Return the [x, y] coordinate for the center point of the cell that contains the specified text.  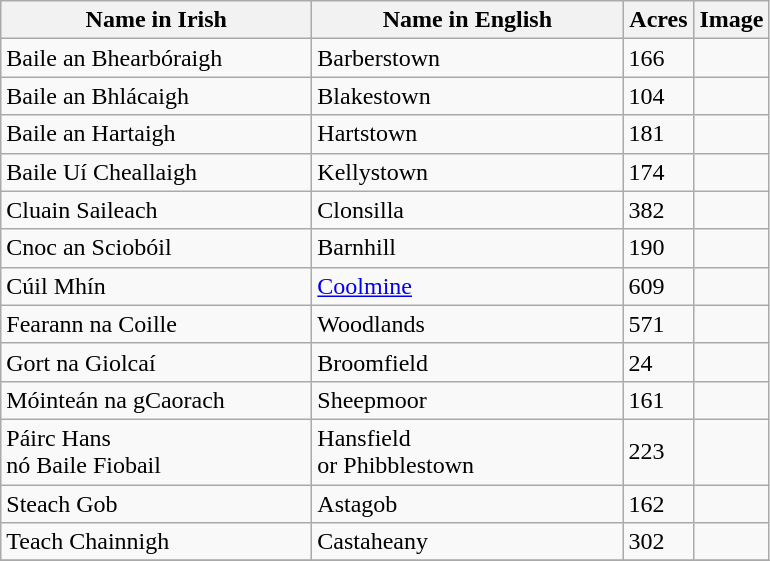
Cúil Mhín [156, 286]
Baile an Bhlácaigh [156, 96]
104 [658, 96]
Cluain Saileach [156, 210]
Image [732, 20]
181 [658, 134]
Kellystown [468, 172]
Barnhill [468, 248]
Acres [658, 20]
Astagob [468, 503]
Barberstown [468, 58]
Baile an Bhearbóraigh [156, 58]
Name in English [468, 20]
161 [658, 400]
166 [658, 58]
174 [658, 172]
Baile an Hartaigh [156, 134]
Castaheany [468, 542]
190 [658, 248]
Blakestown [468, 96]
Name in Irish [156, 20]
Sheepmoor [468, 400]
382 [658, 210]
302 [658, 542]
Teach Chainnigh [156, 542]
Steach Gob [156, 503]
Woodlands [468, 324]
Gort na Giolcaí [156, 362]
Cnoc an Sciobóil [156, 248]
Broomfield [468, 362]
Hansfield or Phibblestown [468, 452]
Fearann na Coille [156, 324]
Móinteán na gCaorach [156, 400]
609 [658, 286]
Baile Uí Cheallaigh [156, 172]
Coolmine [468, 286]
Páirc Hans nó Baile Fiobail [156, 452]
162 [658, 503]
Clonsilla [468, 210]
223 [658, 452]
24 [658, 362]
571 [658, 324]
Hartstown [468, 134]
